Return [X, Y] of the center of cell containing provided text 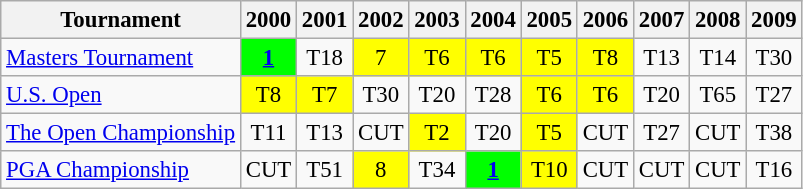
T11 [268, 133]
T34 [437, 170]
T38 [774, 133]
2001 [325, 20]
T28 [493, 95]
2003 [437, 20]
2005 [549, 20]
2009 [774, 20]
2002 [381, 20]
The Open Championship [121, 133]
T2 [437, 133]
2007 [661, 20]
T65 [718, 95]
7 [381, 58]
T14 [718, 58]
8 [381, 170]
2006 [605, 20]
T10 [549, 170]
2004 [493, 20]
T51 [325, 170]
PGA Championship [121, 170]
T7 [325, 95]
Masters Tournament [121, 58]
U.S. Open [121, 95]
2008 [718, 20]
T18 [325, 58]
Tournament [121, 20]
2000 [268, 20]
T16 [774, 170]
